Search for the cell housing the specified text and yield its [X, Y] center coordinate. 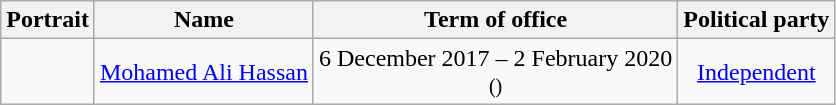
6 December 2017 – 2 February 2020() [495, 72]
Term of office [495, 20]
Mohamed Ali Hassan [204, 72]
Name [204, 20]
Portrait [48, 20]
Independent [756, 72]
Political party [756, 20]
